From the cell containing the given text, extract its center point as (X, Y) coordinate. 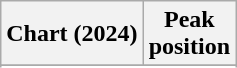
Peakposition (189, 34)
Chart (2024) (72, 34)
